Capture the cell that displays the provided text and extract its [x, y] central coordinate. 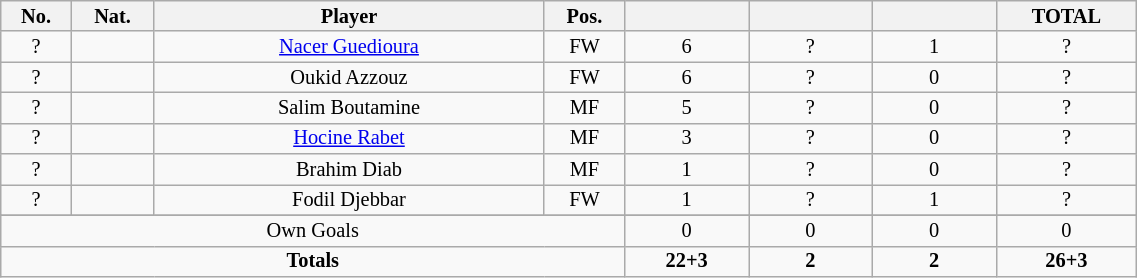
Salim Boutamine [349, 108]
Own Goals [313, 230]
Brahim Diab [349, 170]
Pos. [584, 16]
3 [687, 138]
Fodil Djebbar [349, 200]
22+3 [687, 262]
Totals [313, 262]
Nat. [112, 16]
26+3 [1066, 262]
TOTAL [1066, 16]
No. [36, 16]
Player [349, 16]
Oukid Azzouz [349, 78]
Nacer Guedioura [349, 46]
5 [687, 108]
Hocine Rabet [349, 138]
